From the cell containing the given text, extract its center point as [X, Y] coordinate. 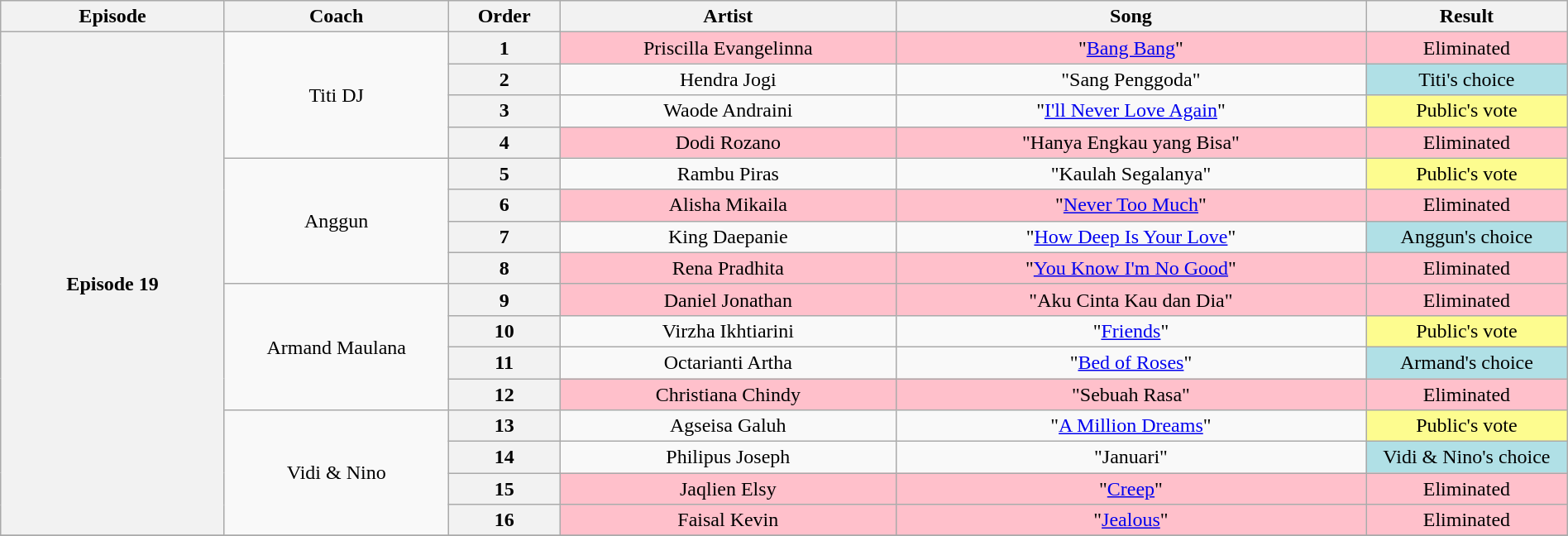
"Bang Bang" [1131, 48]
"Hanya Engkau yang Bisa" [1131, 142]
"Bed of Roses" [1131, 362]
Rena Pradhita [728, 268]
13 [504, 426]
Titi's choice [1467, 79]
Order [504, 17]
Vidi & Nino's choice [1467, 457]
"Creep" [1131, 489]
"Kaulah Segalanya" [1131, 174]
7 [504, 237]
Dodi Rozano [728, 142]
16 [504, 520]
Song [1131, 17]
Titi DJ [336, 95]
11 [504, 362]
"Aku Cinta Kau dan Dia" [1131, 299]
Anggun's choice [1467, 237]
Episode 19 [112, 285]
Octarianti Artha [728, 362]
"Friends" [1131, 331]
2 [504, 79]
"Sebuah Rasa" [1131, 395]
10 [504, 331]
Virzha Ikhtiarini [728, 331]
"Jealous" [1131, 520]
Armand Maulana [336, 347]
Waode Andraini [728, 111]
5 [504, 174]
Coach [336, 17]
Jaqlien Elsy [728, 489]
Priscilla Evangelinna [728, 48]
Alisha Mikaila [728, 205]
1 [504, 48]
Rambu Piras [728, 174]
"I'll Never Love Again" [1131, 111]
3 [504, 111]
8 [504, 268]
"Never Too Much" [1131, 205]
15 [504, 489]
Daniel Jonathan [728, 299]
Faisal Kevin [728, 520]
"A Million Dreams" [1131, 426]
Armand's choice [1467, 362]
6 [504, 205]
4 [504, 142]
Christiana Chindy [728, 395]
9 [504, 299]
"How Deep Is Your Love" [1131, 237]
Agseisa Galuh [728, 426]
14 [504, 457]
Anggun [336, 221]
Hendra Jogi [728, 79]
"Sang Penggoda" [1131, 79]
"You Know I'm No Good" [1131, 268]
12 [504, 395]
"Januari" [1131, 457]
King Daepanie [728, 237]
Artist [728, 17]
Result [1467, 17]
Philipus Joseph [728, 457]
Episode [112, 17]
Vidi & Nino [336, 473]
